Capture the cell that displays the provided text and extract its [X, Y] central coordinate. 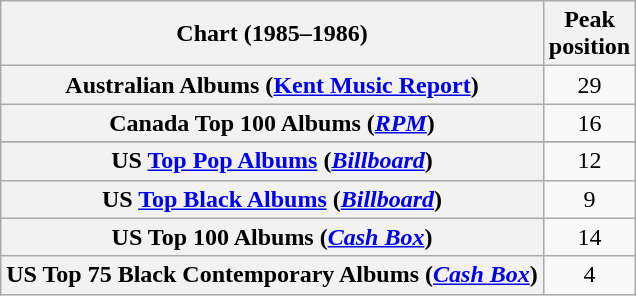
4 [589, 275]
Peakposition [589, 34]
Australian Albums (Kent Music Report) [272, 85]
US Top Black Albums (Billboard) [272, 199]
29 [589, 85]
US Top 75 Black Contemporary Albums (Cash Box) [272, 275]
Chart (1985–1986) [272, 34]
12 [589, 161]
9 [589, 199]
14 [589, 237]
US Top 100 Albums (Cash Box) [272, 237]
16 [589, 123]
US Top Pop Albums (Billboard) [272, 161]
Canada Top 100 Albums (RPM) [272, 123]
